Extract the [x, y] coordinate from the center of the cell holding the provided text.  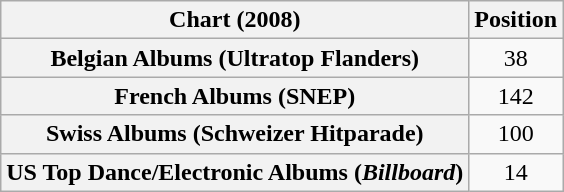
Chart (2008) [235, 20]
Position [516, 20]
Belgian Albums (Ultratop Flanders) [235, 58]
38 [516, 58]
French Albums (SNEP) [235, 96]
Swiss Albums (Schweizer Hitparade) [235, 134]
14 [516, 172]
142 [516, 96]
US Top Dance/Electronic Albums (Billboard) [235, 172]
100 [516, 134]
